Return (x, y) of the center of cell containing provided text 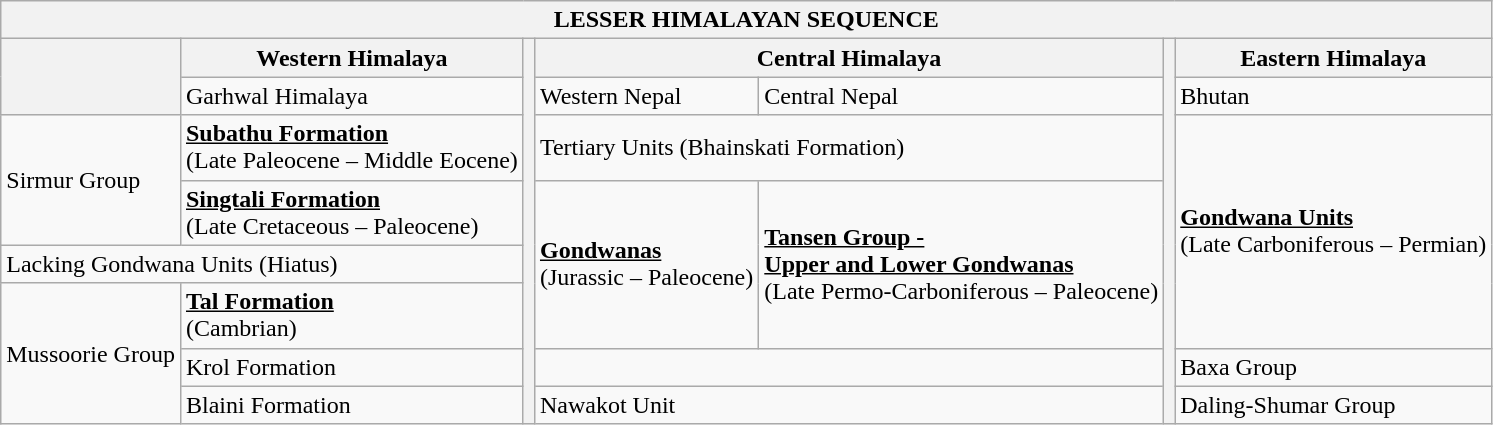
Tansen Group -Upper and Lower Gondwanas(Late Permo-Carboniferous – Paleocene) (962, 264)
Nawakot Unit (848, 405)
Central Nepal (962, 96)
Eastern Himalaya (1334, 58)
Gondwana Units(Late Carboniferous – Permian) (1334, 232)
Mussoorie Group (91, 354)
Singtali Formation(Late Cretaceous – Paleocene) (352, 212)
Tal Formation(Cambrian) (352, 316)
Sirmur Group (91, 180)
Tertiary Units (Bhainskati Formation) (848, 148)
Central Himalaya (848, 58)
Garhwal Himalaya (352, 96)
LESSER HIMALAYAN SEQUENCE (746, 20)
Krol Formation (352, 367)
Daling-Shumar Group (1334, 405)
Blaini Formation (352, 405)
Gondwanas(Jurassic – Paleocene) (646, 264)
Western Nepal (646, 96)
Baxa Group (1334, 367)
Bhutan (1334, 96)
Western Himalaya (352, 58)
Subathu Formation(Late Paleocene – Middle Eocene) (352, 148)
Lacking Gondwana Units (Hiatus) (262, 264)
